Identify which cell holds the provided text, then report its [X, Y] central coordinate. 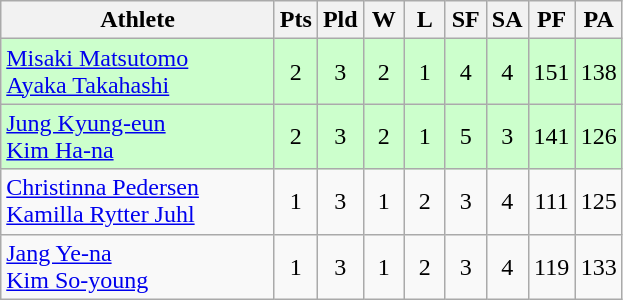
5 [466, 136]
133 [598, 266]
126 [598, 136]
L [424, 20]
W [384, 20]
119 [552, 266]
138 [598, 72]
141 [552, 136]
SF [466, 20]
Misaki Matsutomo Ayaka Takahashi [138, 72]
PA [598, 20]
PF [552, 20]
Jang Ye-na Kim So-young [138, 266]
SA [507, 20]
125 [598, 202]
151 [552, 72]
111 [552, 202]
Pts [296, 20]
Pld [340, 20]
Athlete [138, 20]
Christinna Pedersen Kamilla Rytter Juhl [138, 202]
Jung Kyung-eun Kim Ha-na [138, 136]
